Return [X, Y] of the center of cell containing provided text 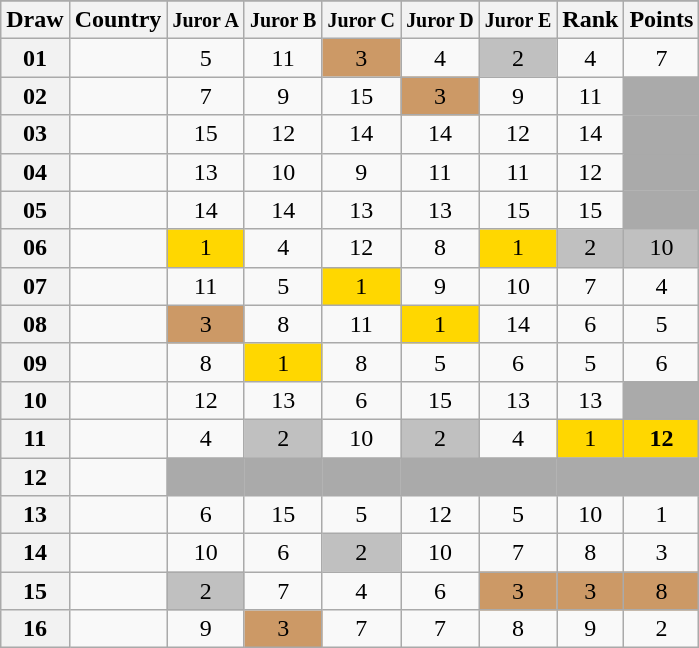
Rank [590, 20]
Points [662, 20]
02 [35, 96]
03 [35, 134]
06 [35, 248]
Draw [35, 20]
07 [35, 286]
Juror C [362, 20]
Juror E [518, 20]
01 [35, 58]
Juror B [283, 20]
08 [35, 324]
05 [35, 210]
04 [35, 172]
Juror A [206, 20]
Country [118, 20]
16 [35, 629]
09 [35, 362]
Juror D [440, 20]
